Extract the [x, y] coordinate from the center of the cell holding the provided text.  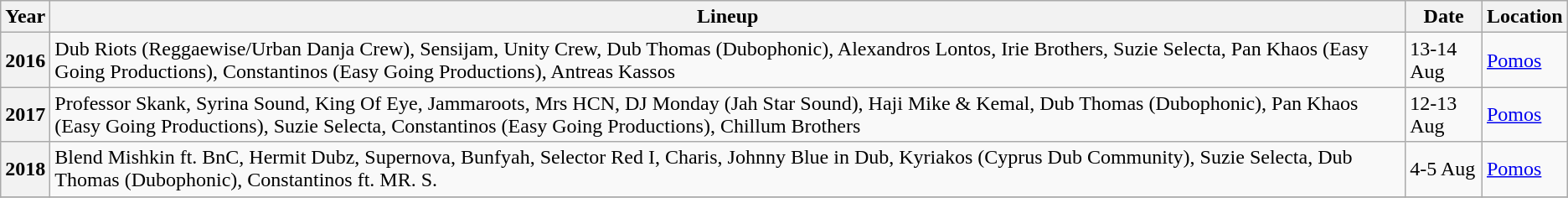
Lineup [728, 17]
4-5 Aug [1444, 169]
2017 [25, 114]
Year [25, 17]
13-14 Aug [1444, 60]
12-13 Aug [1444, 114]
Date [1444, 17]
2018 [25, 169]
Location [1524, 17]
2016 [25, 60]
